Locate the cell with the specified text and output its (x, y) center coordinate. 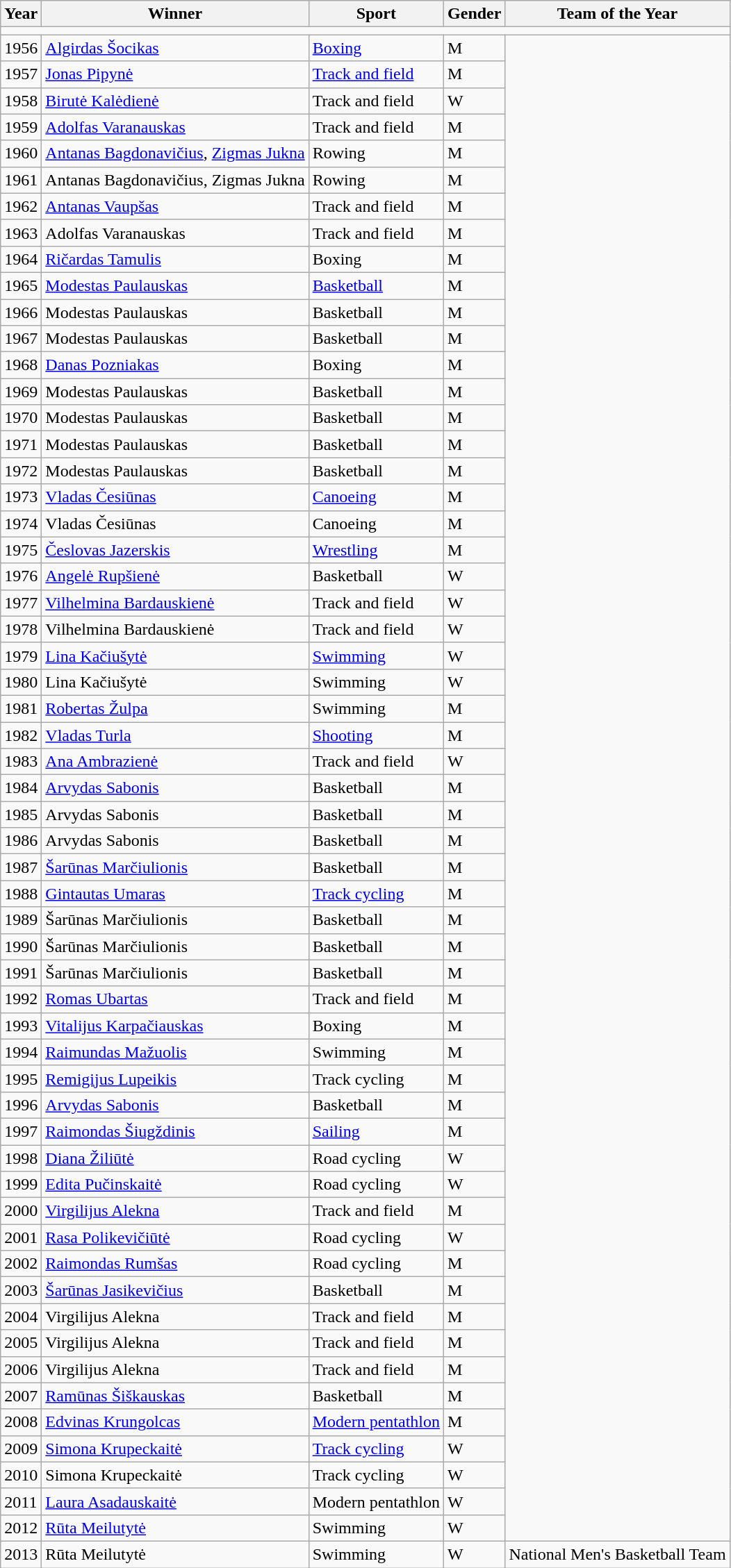
Rasa Polikevičiūtė (175, 1237)
Year (21, 14)
1993 (21, 1026)
1984 (21, 788)
1995 (21, 1078)
National Men's Basketball Team (617, 1554)
Antanas Vaupšas (175, 206)
1983 (21, 762)
1997 (21, 1131)
1998 (21, 1158)
Ričardas Tamulis (175, 259)
Edita Pučinskaitė (175, 1185)
Edvinas Krungolcas (175, 1422)
Gender (475, 14)
2011 (21, 1501)
1981 (21, 708)
2002 (21, 1264)
1956 (21, 48)
Algirdas Šocikas (175, 48)
1957 (21, 74)
Romas Ubartas (175, 999)
1971 (21, 444)
1977 (21, 603)
Raimondas Rumšas (175, 1264)
1959 (21, 127)
Laura Asadauskaitė (175, 1501)
2005 (21, 1343)
1980 (21, 682)
1968 (21, 365)
Sport (376, 14)
Birutė Kalėdienė (175, 101)
2004 (21, 1317)
Raimundas Mažuolis (175, 1052)
1999 (21, 1185)
Šarūnas Jasikevičius (175, 1290)
1996 (21, 1105)
1994 (21, 1052)
Ramūnas Šiškauskas (175, 1396)
1982 (21, 735)
1967 (21, 339)
1960 (21, 153)
Angelė Rupšienė (175, 576)
2000 (21, 1211)
1972 (21, 471)
Robertas Žulpa (175, 708)
2008 (21, 1422)
2013 (21, 1554)
Danas Pozniakas (175, 365)
1975 (21, 550)
Raimondas Šiugždinis (175, 1131)
1987 (21, 867)
1963 (21, 233)
2006 (21, 1369)
1985 (21, 815)
Shooting (376, 735)
1965 (21, 285)
Diana Žiliūtė (175, 1158)
1964 (21, 259)
1979 (21, 656)
Ana Ambrazienė (175, 762)
1969 (21, 392)
1988 (21, 894)
1966 (21, 312)
1970 (21, 418)
1992 (21, 999)
Winner (175, 14)
2003 (21, 1290)
Sailing (376, 1131)
1973 (21, 497)
1978 (21, 629)
2009 (21, 1449)
1974 (21, 524)
1958 (21, 101)
Vitalijus Karpačiauskas (175, 1026)
Vladas Turla (175, 735)
1990 (21, 946)
1976 (21, 576)
1962 (21, 206)
1991 (21, 973)
1961 (21, 180)
1989 (21, 920)
2007 (21, 1396)
2012 (21, 1528)
Česlovas Jazerskis (175, 550)
Jonas Pipynė (175, 74)
2010 (21, 1475)
Team of the Year (617, 14)
Remigijus Lupeikis (175, 1078)
Gintautas Umaras (175, 894)
1986 (21, 841)
Wrestling (376, 550)
2001 (21, 1237)
